Determine the (X, Y) coordinate at the center of the cell enclosing the given text.  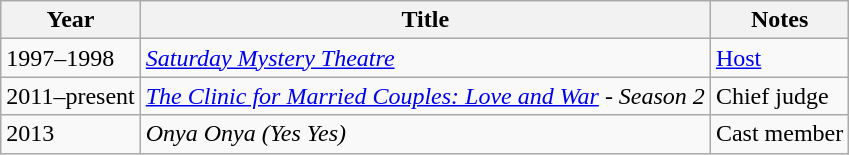
Notes (779, 20)
Chief judge (779, 96)
The Clinic for Married Couples: Love and War - Season 2 (425, 96)
Title (425, 20)
2013 (70, 134)
Host (779, 58)
Onya Onya (Yes Yes) (425, 134)
Saturday Mystery Theatre (425, 58)
2011–present (70, 96)
1997–1998 (70, 58)
Cast member (779, 134)
Year (70, 20)
